Determine the (X, Y) coordinate at the center of the cell enclosing the given text.  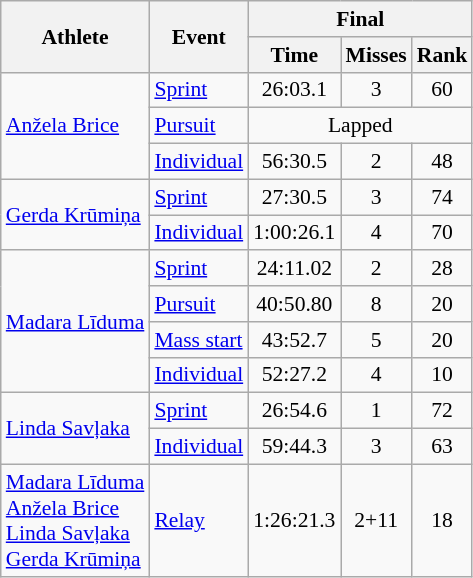
5 (376, 340)
Madara LīdumaAnžela BriceLinda SavļakaGerda Krūmiņa (76, 520)
Time (294, 55)
Linda Savļaka (76, 428)
10 (442, 375)
18 (442, 520)
63 (442, 447)
26:03.1 (294, 90)
1:00:26.1 (294, 233)
27:30.5 (294, 197)
43:52.7 (294, 340)
Rank (442, 55)
60 (442, 90)
2+11 (376, 520)
1:26:21.3 (294, 520)
Mass start (198, 340)
1 (376, 411)
Final (360, 19)
40:50.80 (294, 304)
74 (442, 197)
8 (376, 304)
Athlete (76, 36)
Madara Līduma (76, 322)
56:30.5 (294, 162)
Event (198, 36)
72 (442, 411)
52:27.2 (294, 375)
Gerda Krūmiņa (76, 214)
59:44.3 (294, 447)
48 (442, 162)
Anžela Brice (76, 126)
70 (442, 233)
Lapped (360, 126)
24:11.02 (294, 269)
26:54.6 (294, 411)
Misses (376, 55)
Relay (198, 520)
28 (442, 269)
